Capture the cell that displays the provided text and extract its (x, y) central coordinate. 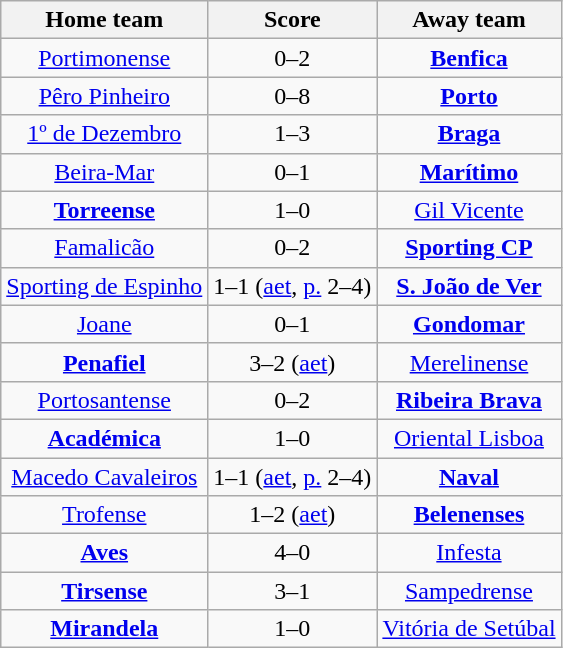
Portimonense (104, 58)
Joane (104, 324)
Benfica (469, 58)
Portosantense (104, 400)
3–1 (292, 591)
Pêro Pinheiro (104, 96)
Mirandela (104, 629)
Ribeira Brava (469, 400)
Académica (104, 438)
Infesta (469, 553)
Sporting CP (469, 248)
1º de Dezembro (104, 134)
Merelinense (469, 362)
Naval (469, 477)
Gil Vicente (469, 210)
Oriental Lisboa (469, 438)
Score (292, 20)
Beira-Mar (104, 172)
Belenenses (469, 515)
Vitória de Setúbal (469, 629)
Famalicão (104, 248)
Braga (469, 134)
Away team (469, 20)
Home team (104, 20)
3–2 (aet) (292, 362)
0–8 (292, 96)
Gondomar (469, 324)
Porto (469, 96)
1–2 (aet) (292, 515)
Sampedrense (469, 591)
4–0 (292, 553)
Aves (104, 553)
Penafiel (104, 362)
Tirsense (104, 591)
Torreense (104, 210)
1–3 (292, 134)
Marítimo (469, 172)
S. João de Ver (469, 286)
Trofense (104, 515)
Sporting de Espinho (104, 286)
Macedo Cavaleiros (104, 477)
